Provide the (x, y) coordinate of the cell's center where the given text is located.  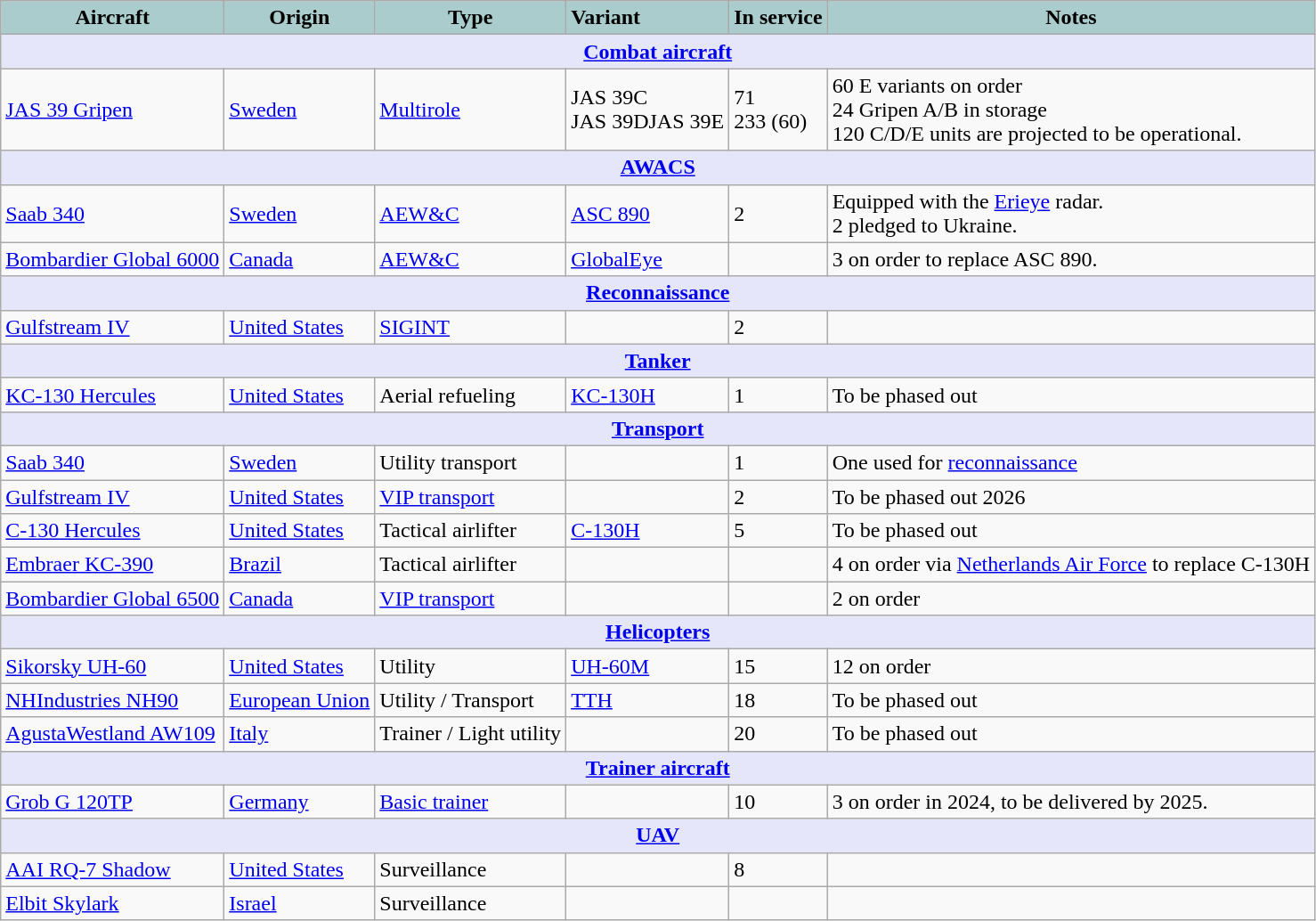
ASC 890 (648, 214)
3 on order in 2024, to be delivered by 2025. (1071, 802)
10 (778, 802)
Tanker (658, 361)
Equipped with the Erieye radar.2 pledged to Ukraine. (1071, 214)
AgustaWestland AW109 (112, 734)
8 (778, 869)
SIGINT (470, 327)
In service (778, 18)
UAV (658, 835)
AAI RQ-7 Shadow (112, 869)
Utility transport (470, 462)
Origin (299, 18)
European Union (299, 700)
Aerial refueling (470, 395)
Basic trainer (470, 802)
JAS 39 Gripen (112, 110)
71233 (60) (778, 110)
KC-130 Hercules (112, 395)
JAS 39CJAS 39DJAS 39E (648, 110)
Grob G 120TP (112, 802)
2 on order (1071, 599)
Utility (470, 666)
GlobalEye (648, 259)
KC-130H (648, 395)
Variant (648, 18)
Type (470, 18)
Israel (299, 903)
Transport (658, 428)
Utility / Transport (470, 700)
Embraer KC-390 (112, 565)
Bombardier Global 6000 (112, 259)
C-130 Hercules (112, 531)
Trainer aircraft (658, 768)
Sikorsky UH-60 (112, 666)
3 on order to replace ASC 890. (1071, 259)
Combat aircraft (658, 52)
Helicopters (658, 632)
AWACS (658, 167)
NHIndustries NH90 (112, 700)
Reconnaissance (658, 293)
UH-60M (648, 666)
Trainer / Light utility (470, 734)
4 on order via Netherlands Air Force to replace C-130H (1071, 565)
Elbit Skylark (112, 903)
Notes (1071, 18)
5 (778, 531)
Aircraft (112, 18)
C-130H (648, 531)
One used for reconnaissance (1071, 462)
18 (778, 700)
Italy (299, 734)
Bombardier Global 6500 (112, 599)
60 E variants on order24 Gripen A/B in storage120 C/D/E units are projected to be operational. (1071, 110)
Germany (299, 802)
To be phased out 2026 (1071, 496)
12 on order (1071, 666)
15 (778, 666)
Brazil (299, 565)
Multirole (470, 110)
TTH (648, 700)
20 (778, 734)
